For the text-containing cell, return its midpoint in (X, Y) coordinate format. 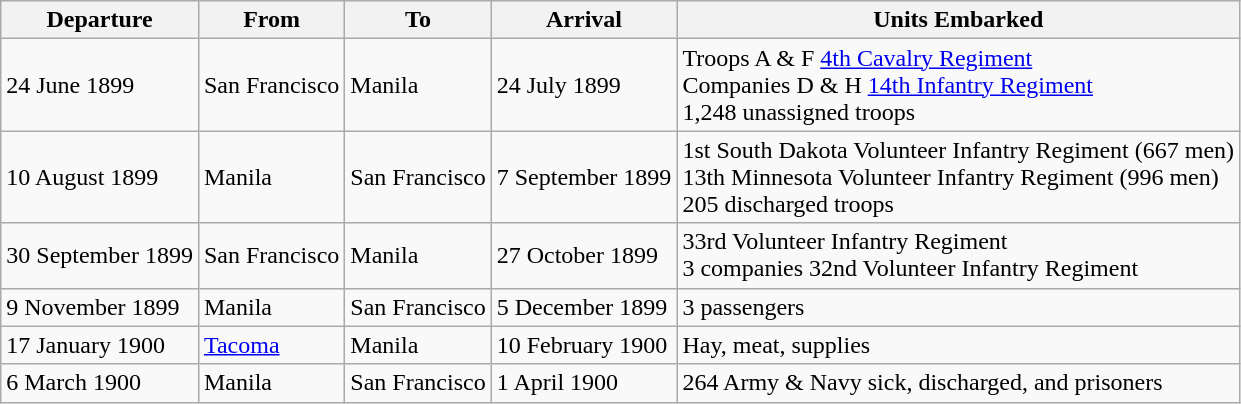
264 Army & Navy sick, discharged, and prisoners (958, 383)
30 September 1899 (100, 256)
17 January 1900 (100, 345)
27 October 1899 (584, 256)
9 November 1899 (100, 307)
1 April 1900 (584, 383)
24 July 1899 (584, 85)
3 passengers (958, 307)
Hay, meat, supplies (958, 345)
Units Embarked (958, 20)
10 August 1899 (100, 177)
Troops A & F 4th Cavalry RegimentCompanies D & H 14th Infantry Regiment1,248 unassigned troops (958, 85)
33rd Volunteer Infantry Regiment3 companies 32nd Volunteer Infantry Regiment (958, 256)
7 September 1899 (584, 177)
Arrival (584, 20)
To (418, 20)
6 March 1900 (100, 383)
From (271, 20)
10 February 1900 (584, 345)
24 June 1899 (100, 85)
5 December 1899 (584, 307)
Departure (100, 20)
1st South Dakota Volunteer Infantry Regiment (667 men)13th Minnesota Volunteer Infantry Regiment (996 men)205 discharged troops (958, 177)
Tacoma (271, 345)
